Return [X, Y] of the center of cell containing provided text 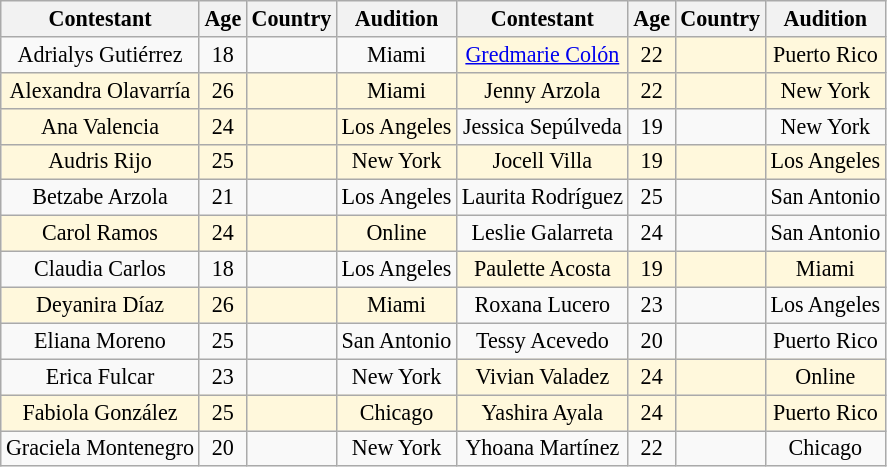
Fabiola González [100, 412]
Ana Valencia [100, 126]
Paulette Acosta [543, 269]
Jenny Arzola [543, 90]
Jocell Villa [543, 162]
Yhoana Martínez [543, 448]
Claudia Carlos [100, 269]
21 [222, 198]
Vivian Valadez [543, 377]
Jessica Sepúlveda [543, 126]
Alexandra Olavarría [100, 90]
Audris Rijo [100, 162]
Erica Fulcar [100, 377]
Graciela Montenegro [100, 448]
Gredmarie Colón [543, 54]
Tessy Acevedo [543, 341]
Betzabe Arzola [100, 198]
Adrialys Gutiérrez [100, 54]
Yashira Ayala [543, 412]
Eliana Moreno [100, 341]
Laurita Rodríguez [543, 198]
Carol Ramos [100, 233]
Deyanira Díaz [100, 305]
Roxana Lucero [543, 305]
Leslie Galarreta [543, 233]
